Return (x, y) of the center of cell containing provided text 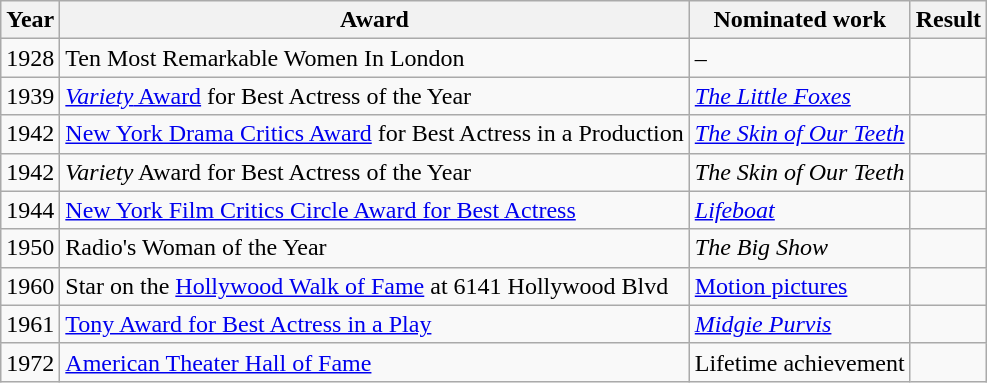
1961 (30, 324)
Year (30, 20)
1928 (30, 58)
The Little Foxes (800, 96)
Lifeboat (800, 210)
Nominated work (800, 20)
Tony Award for Best Actress in a Play (374, 324)
Radio's Woman of the Year (374, 248)
Ten Most Remarkable Women In London (374, 58)
Star on the Hollywood Walk of Fame at 6141 Hollywood Blvd (374, 286)
Motion pictures (800, 286)
The Big Show (800, 248)
1939 (30, 96)
1944 (30, 210)
Midgie Purvis (800, 324)
Lifetime achievement (800, 362)
Result (948, 20)
– (800, 58)
American Theater Hall of Fame (374, 362)
Award (374, 20)
New York Film Critics Circle Award for Best Actress (374, 210)
1960 (30, 286)
New York Drama Critics Award for Best Actress in a Production (374, 134)
1950 (30, 248)
1972 (30, 362)
